From the cell containing the given text, extract its center point as (x, y) coordinate. 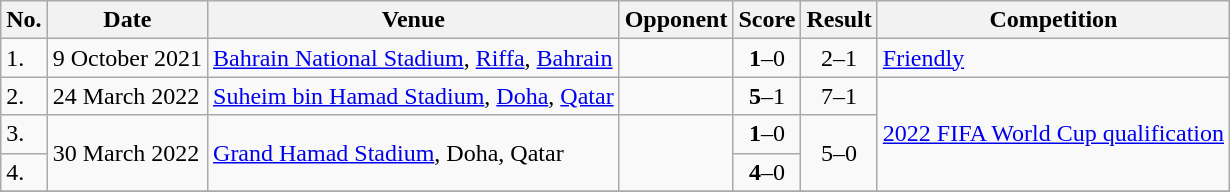
No. (24, 20)
Venue (414, 20)
24 March 2022 (127, 96)
1. (24, 58)
2. (24, 96)
9 October 2021 (127, 58)
Competition (1053, 20)
5–1 (767, 96)
Result (839, 20)
2022 FIFA World Cup qualification (1053, 134)
Grand Hamad Stadium, Doha, Qatar (414, 153)
2–1 (839, 58)
7–1 (839, 96)
Bahrain National Stadium, Riffa, Bahrain (414, 58)
4. (24, 172)
Suheim bin Hamad Stadium, Doha, Qatar (414, 96)
Friendly (1053, 58)
5–0 (839, 153)
Date (127, 20)
Opponent (676, 20)
Score (767, 20)
4–0 (767, 172)
30 March 2022 (127, 153)
3. (24, 134)
